Find where the given text appears and provide that cell's center as [X, Y] coordinate. 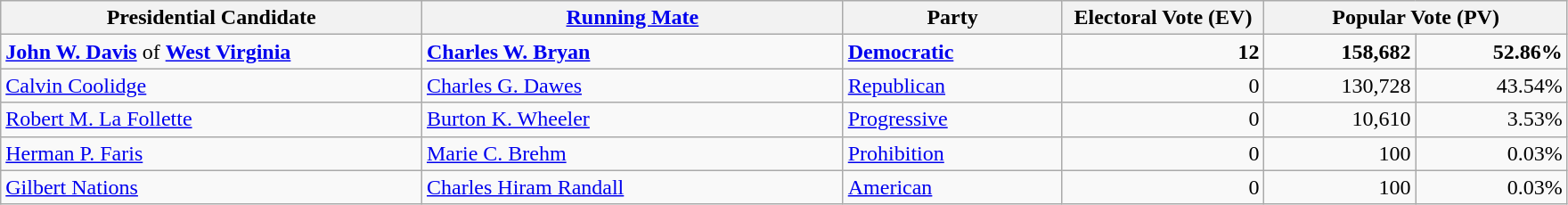
43.54% [1491, 86]
Burton K. Wheeler [633, 119]
Herman P. Faris [212, 153]
Democratic [952, 52]
Prohibition [952, 153]
52.86% [1491, 52]
Progressive [952, 119]
Calvin Coolidge [212, 86]
Electoral Vote (EV) [1164, 18]
Robert M. La Follette [212, 119]
Gilbert Nations [212, 187]
Charles Hiram Randall [633, 187]
Charles W. Bryan [633, 52]
Popular Vote (PV) [1416, 18]
Party [952, 18]
Running Mate [633, 18]
John W. Davis of West Virginia [212, 52]
American [952, 187]
3.53% [1491, 119]
10,610 [1340, 119]
Presidential Candidate [212, 18]
Marie C. Brehm [633, 153]
158,682 [1340, 52]
12 [1164, 52]
130,728 [1340, 86]
Republican [952, 86]
Charles G. Dawes [633, 86]
